Locate the cell with the specified text and output its (x, y) center coordinate. 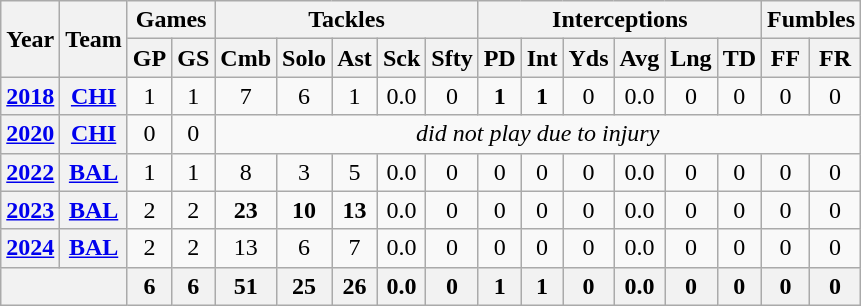
2024 (30, 248)
51 (246, 286)
FR (834, 58)
Sfty (452, 58)
Int (542, 58)
8 (246, 172)
3 (304, 172)
FF (786, 58)
did not play due to injury (538, 134)
Fumbles (812, 20)
Yds (588, 58)
2020 (30, 134)
Interceptions (620, 20)
Year (30, 39)
5 (355, 172)
TD (739, 58)
10 (304, 210)
Solo (304, 58)
26 (355, 286)
23 (246, 210)
Lng (691, 58)
2018 (30, 96)
Tackles (346, 20)
2023 (30, 210)
Ast (355, 58)
25 (304, 286)
2022 (30, 172)
Cmb (246, 58)
Sck (401, 58)
Games (170, 20)
Team (94, 39)
PD (500, 58)
GS (194, 58)
GP (149, 58)
Avg (640, 58)
